Detect which cell encompasses the target text, then output its [X, Y] center coordinate. 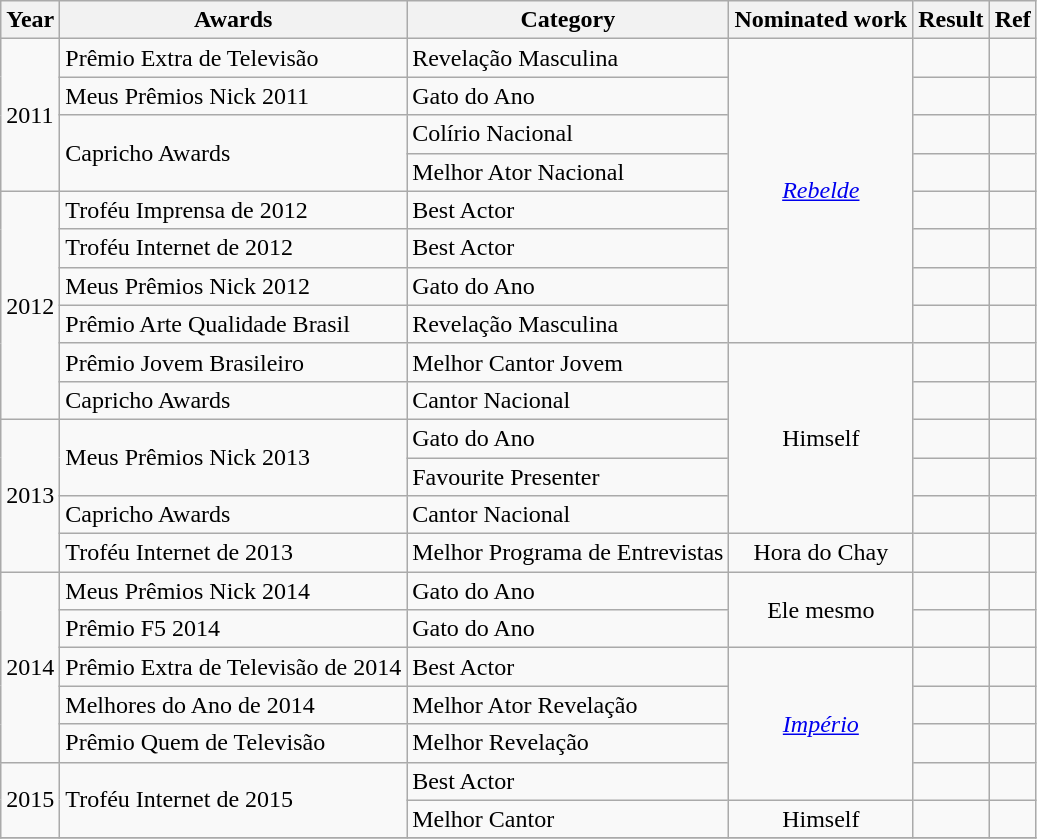
Melhor Revelação [568, 743]
Melhor Programa de Entrevistas [568, 553]
Year [30, 20]
Meus Prêmios Nick 2012 [234, 286]
Melhor Cantor [568, 819]
Prêmio Arte Qualidade Brasil [234, 324]
Meus Prêmios Nick 2013 [234, 457]
Melhor Ator Nacional [568, 172]
Rebelde [821, 191]
Prêmio Extra de Televisão de 2014 [234, 667]
Ele mesmo [821, 610]
Nominated work [821, 20]
Favourite Presenter [568, 477]
Melhores do Ano de 2014 [234, 705]
Prêmio F5 2014 [234, 629]
Meus Prêmios Nick 2011 [234, 96]
Troféu Imprensa de 2012 [234, 210]
Melhor Ator Revelação [568, 705]
Result [951, 20]
2011 [30, 115]
Prêmio Jovem Brasileiro [234, 362]
Império [821, 724]
Hora do Chay [821, 553]
Colírio Nacional [568, 134]
Troféu Internet de 2015 [234, 800]
2012 [30, 305]
2013 [30, 495]
Troféu Internet de 2013 [234, 553]
Ref [1012, 20]
Category [568, 20]
Prêmio Extra de Televisão [234, 58]
Prêmio Quem de Televisão [234, 743]
Melhor Cantor Jovem [568, 362]
Troféu Internet de 2012 [234, 248]
Awards [234, 20]
2015 [30, 800]
Meus Prêmios Nick 2014 [234, 591]
2014 [30, 667]
